Return the [x, y] coordinate for the center point of the cell that contains the specified text.  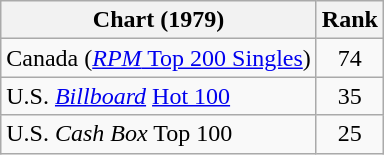
Canada (RPM Top 200 Singles) [159, 58]
Rank [350, 20]
25 [350, 134]
Chart (1979) [159, 20]
U.S. Cash Box Top 100 [159, 134]
35 [350, 96]
U.S. Billboard Hot 100 [159, 96]
74 [350, 58]
